Search for the cell housing the specified text and yield its (X, Y) center coordinate. 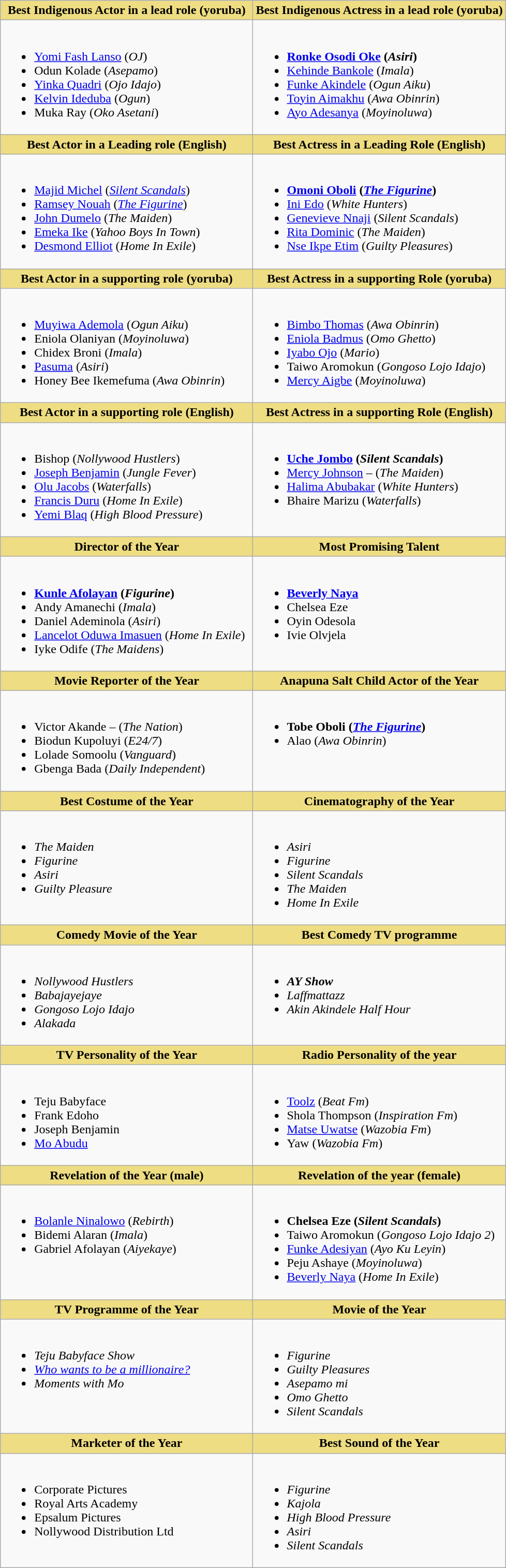
The MaidenFigurineAsiriGuilty Pleasure (127, 868)
Kunle Afolayan (Figurine)Andy Amanechi (Imala)Daniel Ademinola (Asiri)Lancelot Oduwa Imasuen (Home In Exile)Iyke Odife (The Maidens) (127, 614)
Best Indigenous Actress in a lead role (yoruba) (379, 10)
AY ShowLaffmattazzAkin Akindele Half Hour (379, 995)
Radio Personality of the year (379, 1055)
Most Promising Talent (379, 546)
Revelation of the Year (male) (127, 1175)
Uche Jombo (Silent Scandals)Mercy Johnson – (The Maiden)Halima Abubakar (White Hunters)Bhaire Marizu (Waterfalls) (379, 479)
Movie Reporter of the Year (127, 681)
Best Sound of the Year (379, 1443)
Bishop (Nollywood Hustlers)Joseph Benjamin (Jungle Fever)Olu Jacobs (Waterfalls)Francis Duru (Home In Exile)Yemi Blaq (High Blood Pressure) (127, 479)
Best Actor in a supporting role (yoruba) (127, 278)
Nollywood HustlersBabajayejayeGongoso Lojo IdajoAlakada (127, 995)
Tobe Oboli (The Figurine)Alao (Awa Obinrin) (379, 741)
Best Actress in a Leading Role (English) (379, 144)
Director of the Year (127, 546)
Best Actress in a supporting Role (English) (379, 412)
Best Actress in a supporting Role (yoruba) (379, 278)
Chelsea Eze (Silent Scandals)Taiwo Aromokun (Gongoso Lojo Idajo 2)Funke Adesiyan (Ayo Ku Leyin)Peju Ashaye (Moyinoluwa)Beverly Naya (Home In Exile) (379, 1242)
Yomi Fash Lanso (OJ)Odun Kolade (Asepamo)Yinka Quadri (Ojo Idajo)Kelvin Ideduba (Ogun)Muka Ray (Oko Asetani) (127, 78)
Toolz (Beat Fm)Shola Thompson (Inspiration Fm)Matse Uwatse (Wazobia Fm)Yaw (Wazobia Fm) (379, 1115)
Revelation of the year (female) (379, 1175)
Best Costume of the Year (127, 801)
Best Indigenous Actor in a lead role (yoruba) (127, 10)
Victor Akande – (The Nation)Biodun Kupoluyi (E24/7)Lolade Somoolu (Vanguard)Gbenga Bada (Daily Independent) (127, 741)
AsiriFigurineSilent ScandalsThe MaidenHome In Exile (379, 868)
Cinematography of the Year (379, 801)
Ronke Osodi Oke (Asiri)Kehinde Bankole (Imala)Funke Akindele (Ogun Aiku)Toyin Aimakhu (Awa Obinrin)Ayo Adesanya (Moyinoluwa) (379, 78)
FigurineGuilty PleasuresAsepamo miOmo GhettoSilent Scandals (379, 1377)
Best Actor in a supporting role (English) (127, 412)
Best Comedy TV programme (379, 935)
Teju Babyface ShowWho wants to be a millionaire?Moments with Mo (127, 1377)
Best Actor in a Leading role (English) (127, 144)
Comedy Movie of the Year (127, 935)
Muyiwa Ademola (Ogun Aiku)Eniola Olaniyan (Moyinoluwa)Chidex Broni (Imala)Pasuma (Asiri)Honey Bee Ikemefuma (Awa Obinrin) (127, 346)
FigurineKajolaHigh Blood PressureAsiriSilent Scandals (379, 1510)
Marketer of the Year (127, 1443)
Majid Michel (Silent Scandals)Ramsey Nouah (The Figurine)John Dumelo (The Maiden)Emeka Ike (Yahoo Boys In Town)Desmond Elliot (Home In Exile) (127, 211)
Beverly NayaChelsea EzeOyin OdesolaIvie Olvjela (379, 614)
Omoni Oboli (The Figurine)Ini Edo (White Hunters)Genevieve Nnaji (Silent Scandals)Rita Dominic (The Maiden)Nse Ikpe Etim (Guilty Pleasures) (379, 211)
Movie of the Year (379, 1309)
Anapuna Salt Child Actor of the Year (379, 681)
Bolanle Ninalowo (Rebirth)Bidemi Alaran (Imala)Gabriel Afolayan (Aiyekaye) (127, 1242)
Bimbo Thomas (Awa Obinrin)Eniola Badmus (Omo Ghetto)Iyabo Ojo (Mario)Taiwo Aromokun (Gongoso Lojo Idajo)Mercy Aigbe (Moyinoluwa) (379, 346)
Corporate PicturesRoyal Arts AcademyEpsalum PicturesNollywood Distribution Ltd (127, 1510)
TV Programme of the Year (127, 1309)
TV Personality of the Year (127, 1055)
Teju BabyfaceFrank EdohoJoseph BenjaminMo Abudu (127, 1115)
